Pinpoint the cell where the given text exists, returning its (x, y) midpoint coordinate. 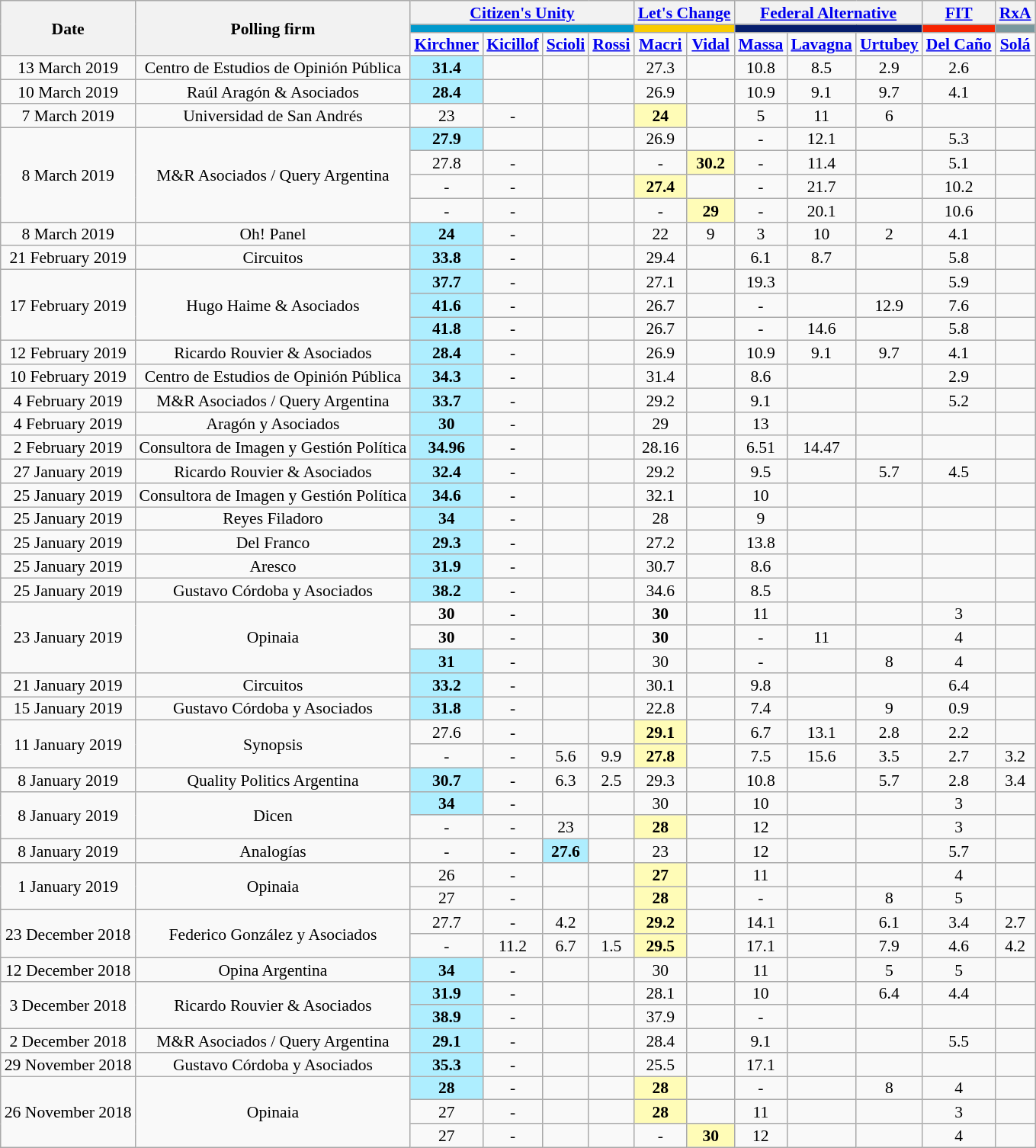
21 January 2019 (69, 685)
Quality Politics Argentina (273, 779)
Polling firm (273, 28)
5.5 (959, 1041)
2.5 (611, 779)
12.1 (822, 139)
2 December 2018 (69, 1041)
1 January 2019 (69, 887)
10 February 2019 (69, 377)
11.4 (822, 163)
27.7 (447, 922)
Hugo Haime & Asociados (273, 305)
35.3 (447, 1064)
12.9 (889, 305)
7.6 (959, 305)
6.51 (761, 448)
10.2 (959, 186)
Urtubey (889, 44)
Macri (660, 44)
11.2 (512, 945)
Dicen (273, 815)
2 February 2019 (69, 448)
6.3 (566, 779)
32.1 (660, 495)
29.4 (660, 258)
Analogías (273, 851)
25.5 (660, 1064)
26 (447, 875)
22 (660, 233)
11 January 2019 (69, 744)
2.2 (959, 732)
34.96 (447, 448)
14.1 (761, 922)
3.5 (889, 756)
29.5 (660, 945)
27.9 (447, 139)
28.1 (660, 992)
2 (889, 233)
21.7 (822, 186)
Massa (761, 44)
Vidal (710, 44)
29 November 2018 (69, 1064)
30.2 (710, 163)
13.8 (761, 543)
1.5 (611, 945)
23 December 2018 (69, 934)
13 March 2019 (69, 69)
21 February 2019 (69, 258)
27.4 (660, 186)
Citizen's Unity (521, 12)
Date (69, 28)
20.1 (822, 210)
9.8 (761, 685)
14.47 (822, 448)
Lavagna (822, 44)
37.9 (660, 1017)
31.8 (447, 709)
6 (889, 116)
7.5 (761, 756)
Reyes Filadoro (273, 518)
19.3 (761, 282)
0.9 (959, 709)
9.9 (611, 756)
7 March 2019 (69, 116)
4.6 (959, 945)
12 December 2018 (69, 970)
8.7 (822, 258)
33.2 (447, 685)
5.2 (959, 399)
27.2 (660, 543)
Federal Alternative (828, 12)
Del Caño (959, 44)
Aresco (273, 566)
23 January 2019 (69, 637)
34.3 (447, 377)
22.8 (660, 709)
26 November 2018 (69, 1111)
Aragón y Asociados (273, 424)
4.4 (959, 992)
Universidad de San Andrés (273, 116)
37.7 (447, 282)
27.3 (660, 69)
Scioli (566, 44)
2.6 (959, 69)
38.2 (447, 590)
Opina Argentina (273, 970)
Federico González y Asociados (273, 934)
3 December 2018 (69, 1005)
15 January 2019 (69, 709)
33.8 (447, 258)
28.16 (660, 448)
RxA (1015, 12)
13.1 (822, 732)
41.6 (447, 305)
4.5 (959, 471)
Synopsis (273, 744)
Kicillof (512, 44)
5.3 (959, 139)
Kirchner (447, 44)
12 February 2019 (69, 352)
Solá (1015, 44)
27 January 2019 (69, 471)
10.6 (959, 210)
5.6 (566, 756)
10 March 2019 (69, 91)
31 (447, 662)
FIT (959, 12)
7.9 (889, 945)
33.7 (447, 399)
38.9 (447, 1017)
41.8 (447, 329)
Oh! Panel (273, 233)
9.5 (761, 471)
5.9 (959, 282)
15.6 (822, 756)
3.2 (1015, 756)
7.4 (761, 709)
30.1 (660, 685)
Let's Change (685, 12)
14.6 (822, 329)
32.4 (447, 471)
Rossi (611, 44)
5.1 (959, 163)
13 (761, 424)
17 February 2019 (69, 305)
27.1 (660, 282)
Del Franco (273, 543)
Raúl Aragón & Asociados (273, 91)
